Output the (x, y) coordinate of the center of the cell containing the given text.  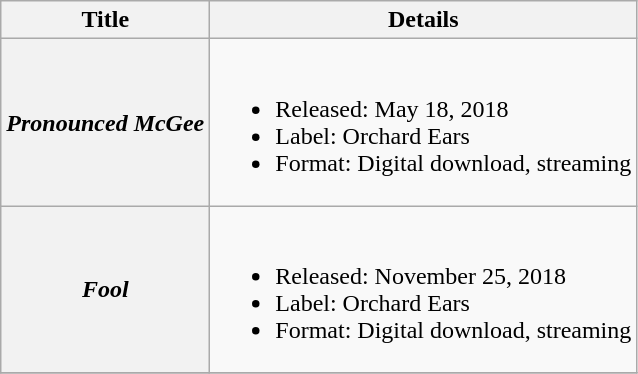
Details (424, 20)
Released: November 25, 2018Label: Orchard EarsFormat: Digital download, streaming (424, 290)
Fool (106, 290)
Title (106, 20)
Released: May 18, 2018Label: Orchard EarsFormat: Digital download, streaming (424, 122)
Pronounced McGee (106, 122)
